Return the (X, Y) coordinate for the center point of the cell that contains the specified text.  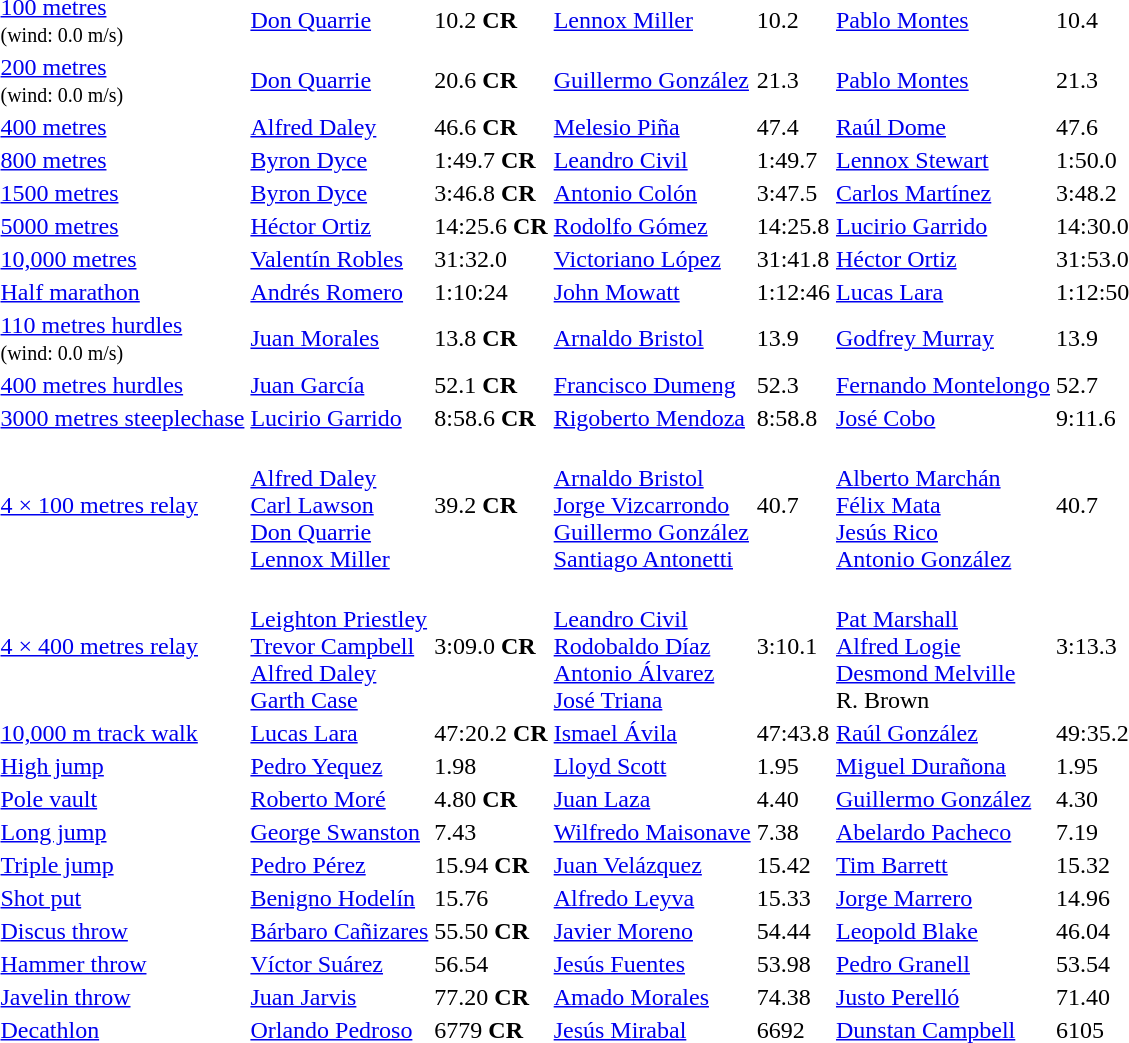
54.44 (793, 931)
Fernando Montelongo (942, 385)
Rigoberto Mendoza (652, 418)
Pedro Yequez (340, 766)
Víctor Suárez (340, 964)
Leighton PriestleyTrevor CampbellAlfred DaleyGarth Case (340, 646)
14:25.8 (793, 226)
13.9 (793, 338)
Leopold Blake (942, 931)
74.38 (793, 997)
Juan Morales (340, 338)
13.8 CR (491, 338)
Pedro Granell (942, 964)
Jorge Marrero (942, 898)
1:49.7 (793, 160)
John Mowatt (652, 292)
21.3 (793, 80)
40.7 (793, 505)
Carlos Martínez (942, 193)
1:12:46 (793, 292)
Don Quarrie (340, 80)
Antonio Colón (652, 193)
Pablo Montes (942, 80)
Amado Morales (652, 997)
56.54 (491, 964)
Melesio Piña (652, 127)
47:43.8 (793, 733)
Abelardo Pacheco (942, 832)
Bárbaro Cañizares (340, 931)
55.50 CR (491, 931)
Victoriano López (652, 259)
Juan Velázquez (652, 865)
Lloyd Scott (652, 766)
Jesús Fuentes (652, 964)
Francisco Dumeng (652, 385)
Juan Jarvis (340, 997)
77.20 CR (491, 997)
7.43 (491, 832)
Godfrey Murray (942, 338)
Alfredo Leyva (652, 898)
Leandro CivilRodobaldo DíazAntonio ÁlvarezJosé Triana (652, 646)
15.94 CR (491, 865)
Arnaldo BristolJorge VizcarrondoGuillermo GonzálezSantiago Antonetti (652, 505)
15.33 (793, 898)
15.42 (793, 865)
George Swanston (340, 832)
Lennox Stewart (942, 160)
1:10:24 (491, 292)
14:25.6 CR (491, 226)
Tim Barrett (942, 865)
1.95 (793, 766)
39.2 CR (491, 505)
3:46.8 CR (491, 193)
Raúl Dome (942, 127)
8:58.6 CR (491, 418)
Valentín Robles (340, 259)
Wilfredo Maisonave (652, 832)
20.6 CR (491, 80)
47.4 (793, 127)
Alfred Daley (340, 127)
53.98 (793, 964)
Juan Laza (652, 799)
Raúl González (942, 733)
Roberto Moré (340, 799)
3:09.0 CR (491, 646)
Alfred DaleyCarl LawsonDon QuarrieLennox Miller (340, 505)
8:58.8 (793, 418)
46.6 CR (491, 127)
7.38 (793, 832)
15.76 (491, 898)
Leandro Civil (652, 160)
4.80 CR (491, 799)
Ismael Ávila (652, 733)
Juan García (340, 385)
Rodolfo Gómez (652, 226)
Miguel Durañona (942, 766)
3:10.1 (793, 646)
Andrés Romero (340, 292)
Javier Moreno (652, 931)
Pat MarshallAlfred LogieDesmond MelvilleR. Brown (942, 646)
José Cobo (942, 418)
47:20.2 CR (491, 733)
Pedro Pérez (340, 865)
31:41.8 (793, 259)
Alberto MarchánFélix MataJesús RicoAntonio González (942, 505)
52.1 CR (491, 385)
31:32.0 (491, 259)
Justo Perelló (942, 997)
1.98 (491, 766)
Benigno Hodelín (340, 898)
4.40 (793, 799)
1:49.7 CR (491, 160)
52.3 (793, 385)
Arnaldo Bristol (652, 338)
3:47.5 (793, 193)
